Output the (X, Y) coordinate of the center of the cell containing the given text.  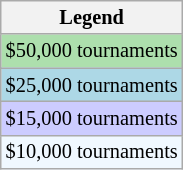
$25,000 tournaments (92, 85)
$10,000 tournaments (92, 152)
Legend (92, 17)
$15,000 tournaments (92, 118)
$50,000 tournaments (92, 51)
